Pinpoint the cell where the given text exists, returning its [x, y] midpoint coordinate. 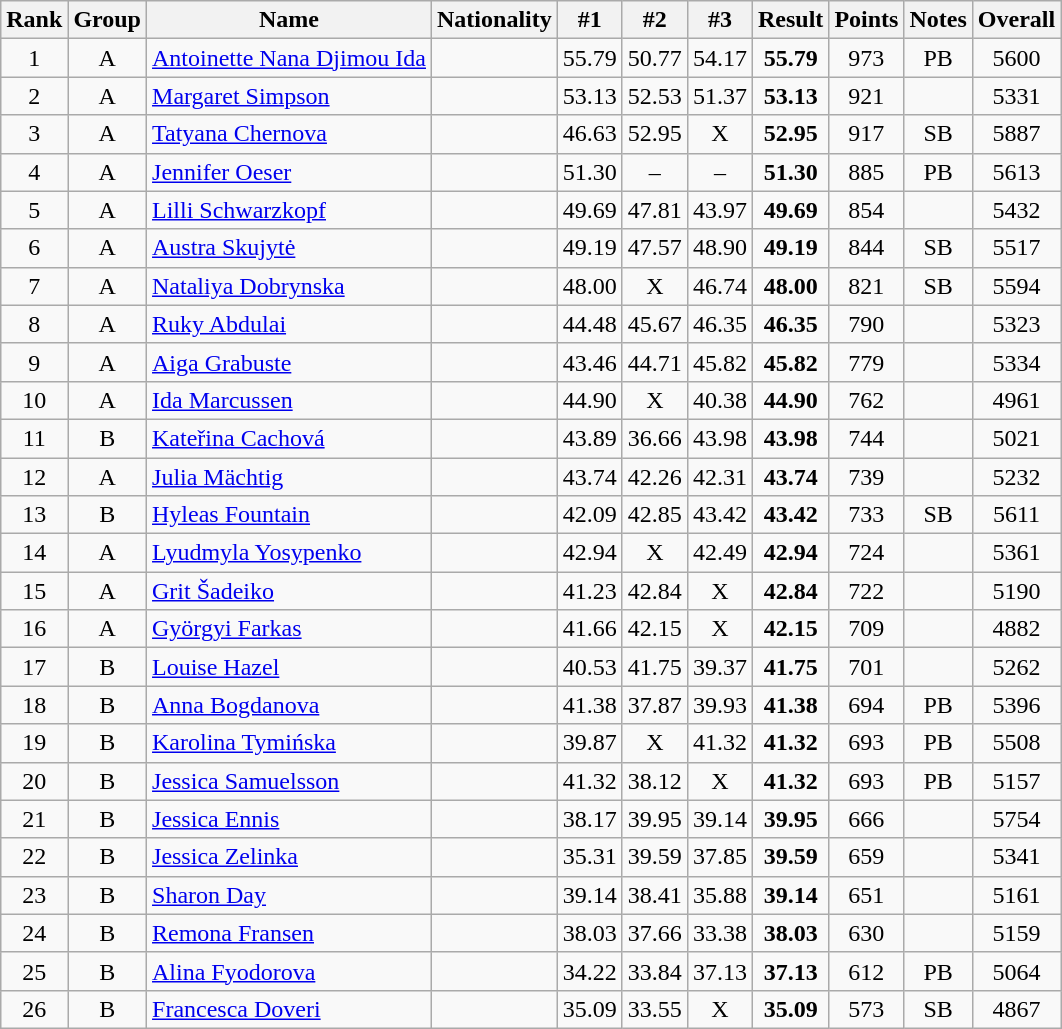
709 [866, 629]
744 [866, 438]
Nataliya Dobrynska [290, 286]
724 [866, 553]
Györgyi Farkas [290, 629]
5613 [1016, 172]
8 [34, 324]
612 [866, 971]
5508 [1016, 743]
921 [866, 96]
5887 [1016, 134]
12 [34, 477]
854 [866, 210]
44.71 [654, 362]
Lilli Schwarzkopf [290, 210]
41.66 [590, 629]
37.85 [720, 857]
45.67 [654, 324]
13 [34, 515]
5021 [1016, 438]
20 [34, 781]
15 [34, 591]
43.46 [590, 362]
11 [34, 438]
33.38 [720, 933]
Grit Šadeiko [290, 591]
694 [866, 705]
48.90 [720, 248]
5396 [1016, 705]
Jessica Ennis [290, 819]
46.74 [720, 286]
Name [290, 20]
722 [866, 591]
Nationality [495, 20]
47.81 [654, 210]
Alina Fyodorova [290, 971]
26 [34, 1009]
844 [866, 248]
23 [34, 895]
42.31 [720, 477]
39.93 [720, 705]
651 [866, 895]
Overall [1016, 20]
Austra Skujytė [290, 248]
Karolina Tymińska [290, 743]
Remona Fransen [290, 933]
37.66 [654, 933]
5341 [1016, 857]
573 [866, 1009]
4882 [1016, 629]
5323 [1016, 324]
Tatyana Chernova [290, 134]
666 [866, 819]
35.88 [720, 895]
Result [790, 20]
Ida Marcussen [290, 400]
41.23 [590, 591]
6 [34, 248]
5232 [1016, 477]
5190 [1016, 591]
5064 [1016, 971]
#2 [654, 20]
47.57 [654, 248]
659 [866, 857]
Lyudmyla Yosypenko [290, 553]
51.37 [720, 96]
Kateřina Cachová [290, 438]
Margaret Simpson [290, 96]
Jennifer Oeser [290, 172]
5262 [1016, 667]
40.53 [590, 667]
33.84 [654, 971]
39.37 [720, 667]
38.12 [654, 781]
4 [34, 172]
821 [866, 286]
5161 [1016, 895]
5517 [1016, 248]
42.49 [720, 553]
33.55 [654, 1009]
739 [866, 477]
52.53 [654, 96]
40.38 [720, 400]
5331 [1016, 96]
1 [34, 58]
Jessica Zelinka [290, 857]
762 [866, 400]
25 [34, 971]
5611 [1016, 515]
630 [866, 933]
5334 [1016, 362]
42.09 [590, 515]
7 [34, 286]
Aiga Grabuste [290, 362]
14 [34, 553]
Rank [34, 20]
Louise Hazel [290, 667]
42.26 [654, 477]
Antoinette Nana Djimou Ida [290, 58]
4961 [1016, 400]
3 [34, 134]
733 [866, 515]
54.17 [720, 58]
#1 [590, 20]
885 [866, 172]
Group [108, 20]
5754 [1016, 819]
35.31 [590, 857]
5600 [1016, 58]
17 [34, 667]
43.97 [720, 210]
5 [34, 210]
9 [34, 362]
18 [34, 705]
4867 [1016, 1009]
Sharon Day [290, 895]
16 [34, 629]
#3 [720, 20]
5157 [1016, 781]
38.17 [590, 819]
Hyleas Fountain [290, 515]
22 [34, 857]
701 [866, 667]
43.89 [590, 438]
37.87 [654, 705]
19 [34, 743]
Points [866, 20]
24 [34, 933]
2 [34, 96]
5361 [1016, 553]
10 [34, 400]
39.87 [590, 743]
779 [866, 362]
Notes [938, 20]
5432 [1016, 210]
Francesca Doveri [290, 1009]
5594 [1016, 286]
21 [34, 819]
46.63 [590, 134]
917 [866, 134]
44.48 [590, 324]
790 [866, 324]
50.77 [654, 58]
5159 [1016, 933]
34.22 [590, 971]
Ruky Abdulai [290, 324]
42.85 [654, 515]
Jessica Samuelsson [290, 781]
36.66 [654, 438]
38.41 [654, 895]
Anna Bogdanova [290, 705]
Julia Mächtig [290, 477]
973 [866, 58]
